Capture the cell that displays the provided text and extract its (x, y) central coordinate. 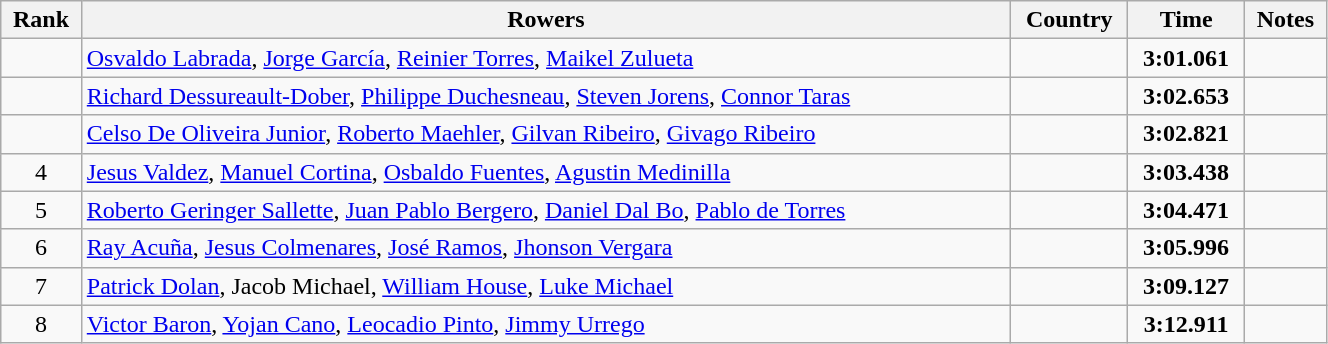
Patrick Dolan, Jacob Michael, William House, Luke Michael (546, 286)
Jesus Valdez, Manuel Cortina, Osbaldo Fuentes, Agustin Medinilla (546, 172)
7 (42, 286)
Time (1186, 20)
3:03.438 (1186, 172)
Roberto Geringer Sallette, Juan Pablo Bergero, Daniel Dal Bo, Pablo de Torres (546, 210)
Osvaldo Labrada, Jorge García, Reinier Torres, Maikel Zulueta (546, 58)
3:01.061 (1186, 58)
Ray Acuña, Jesus Colmenares, José Ramos, Jhonson Vergara (546, 248)
Country (1070, 20)
Celso De Oliveira Junior, Roberto Maehler, Gilvan Ribeiro, Givago Ribeiro (546, 134)
Victor Baron, Yojan Cano, Leocadio Pinto, Jimmy Urrego (546, 324)
Rowers (546, 20)
8 (42, 324)
3:05.996 (1186, 248)
Notes (1285, 20)
3:04.471 (1186, 210)
Rank (42, 20)
6 (42, 248)
3:02.821 (1186, 134)
3:02.653 (1186, 96)
5 (42, 210)
3:12.911 (1186, 324)
Richard Dessureault-Dober, Philippe Duchesneau, Steven Jorens, Connor Taras (546, 96)
3:09.127 (1186, 286)
4 (42, 172)
